Determine the (x, y) coordinate at the center of the cell enclosing the given text.  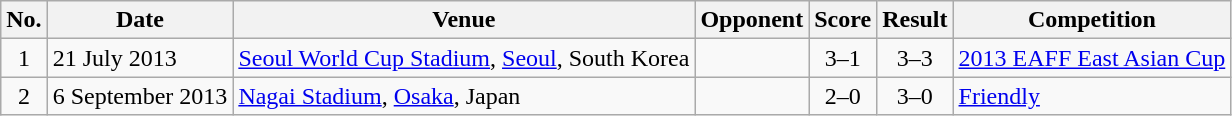
Venue (464, 20)
Friendly (1092, 96)
Seoul World Cup Stadium, Seoul, South Korea (464, 58)
3–0 (915, 96)
Nagai Stadium, Osaka, Japan (464, 96)
1 (24, 58)
6 September 2013 (140, 96)
Date (140, 20)
2013 EAFF East Asian Cup (1092, 58)
2–0 (843, 96)
Result (915, 20)
Opponent (752, 20)
Score (843, 20)
3–1 (843, 58)
No. (24, 20)
3–3 (915, 58)
21 July 2013 (140, 58)
2 (24, 96)
Competition (1092, 20)
